Output the (X, Y) coordinate of the center of the cell containing the given text.  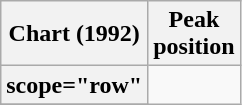
Peakposition (194, 34)
scope="row" (74, 85)
Chart (1992) (74, 34)
